Return the [x, y] coordinate for the center point of the cell that contains the specified text.  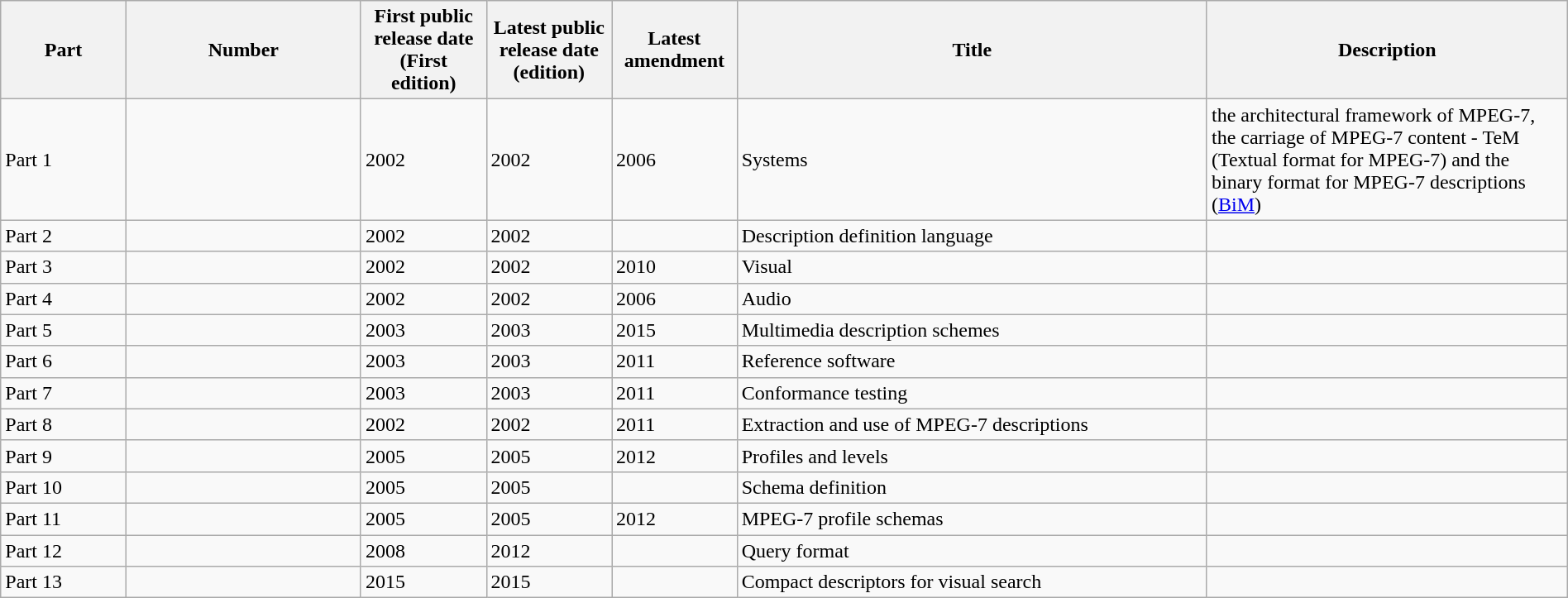
Latest public release date (edition) [549, 50]
Part 9 [64, 456]
Part 13 [64, 582]
Visual [972, 267]
Number [243, 50]
Part 1 [64, 160]
Part 10 [64, 487]
Query format [972, 550]
Schema definition [972, 487]
Part 5 [64, 330]
Latest amendment [675, 50]
Conformance testing [972, 393]
Part 7 [64, 393]
Reference software [972, 361]
Compact descriptors for visual search [972, 582]
First public release date (First edition) [423, 50]
Multimedia description schemes [972, 330]
Systems [972, 160]
Part [64, 50]
Part 4 [64, 299]
Description [1387, 50]
Part 12 [64, 550]
Part 11 [64, 519]
Part 2 [64, 236]
Part 3 [64, 267]
Audio [972, 299]
MPEG-7 profile schemas [972, 519]
2008 [423, 550]
Part 6 [64, 361]
Extraction and use of MPEG-7 descriptions [972, 424]
Profiles and levels [972, 456]
Description definition language [972, 236]
Title [972, 50]
2010 [675, 267]
Part 8 [64, 424]
